Find where the given text appears and provide that cell's center as [x, y] coordinate. 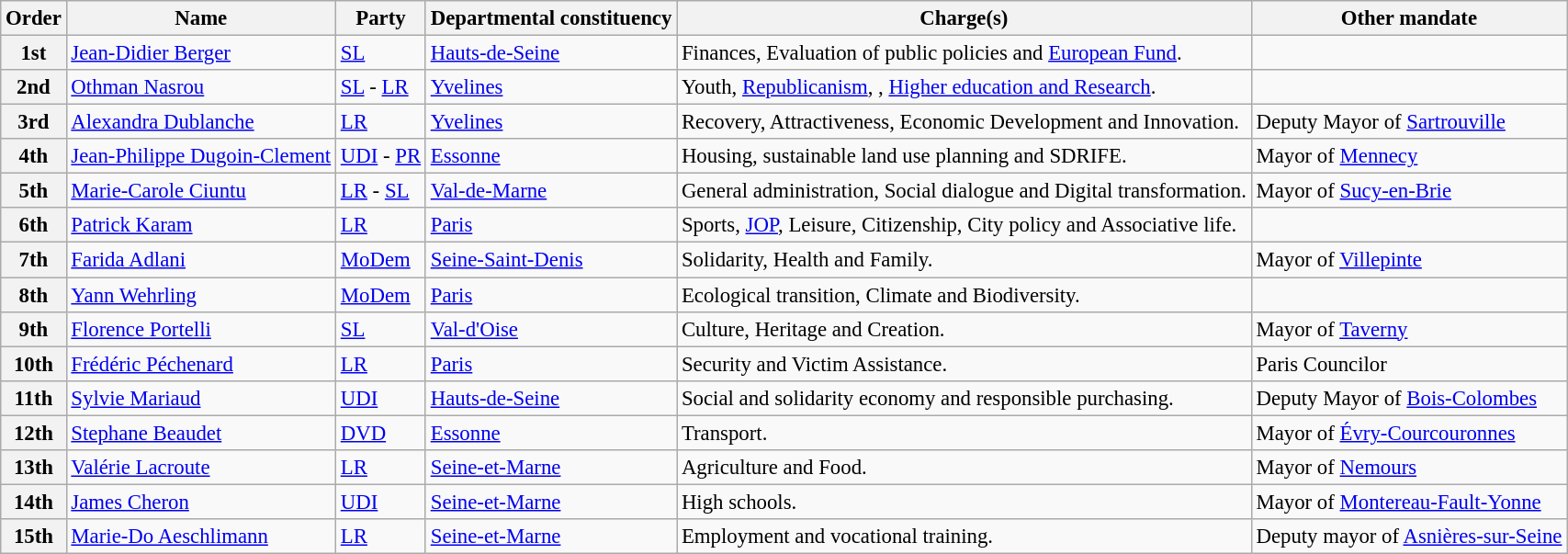
Valérie Lacroute [200, 468]
Name [200, 18]
Housing, sustainable land use planning and SDRIFE. [964, 156]
Culture, Heritage and Creation. [964, 329]
Jean-Philippe Dugoin-Clement [200, 156]
Farida Adlani [200, 260]
Deputy Mayor of Bois-Colombes [1409, 398]
Deputy Mayor of Sartrouville [1409, 122]
Othman Nasrou [200, 87]
Order [33, 18]
Sylvie Mariaud [200, 398]
Jean-Didier Berger [200, 53]
5th [33, 191]
1st [33, 53]
Marie-Do Aeschlimann [200, 537]
Party [380, 18]
Ecological transition, Climate and Biodiversity. [964, 295]
Deputy mayor of Asnières-sur-Seine [1409, 537]
Mayor of Mennecy [1409, 156]
Mayor of Sucy-en-Brie [1409, 191]
Val-de-Marne [551, 191]
General administration, Social dialogue and Digital transformation. [964, 191]
James Cheron [200, 502]
15th [33, 537]
DVD [380, 433]
Sports, JOP, Leisure, Citizenship, City policy and Associative life. [964, 225]
Patrick Karam [200, 225]
Mayor of Nemours [1409, 468]
UDI - PR [380, 156]
SL - LR [380, 87]
Charge(s) [964, 18]
9th [33, 329]
13th [33, 468]
Mayor of Montereau-Fault-Yonne [1409, 502]
8th [33, 295]
Marie-Carole Ciuntu [200, 191]
Departmental constituency [551, 18]
Yann Wehrling [200, 295]
Alexandra Dublanche [200, 122]
LR - SL [380, 191]
Transport. [964, 433]
14th [33, 502]
10th [33, 364]
Mayor of Villepinte [1409, 260]
Youth, Republicanism, , Higher education and Research. [964, 87]
High schools. [964, 502]
Frédéric Péchenard [200, 364]
Florence Portelli [200, 329]
Social and solidarity economy and responsible purchasing. [964, 398]
7th [33, 260]
Stephane Beaudet [200, 433]
Finances, Evaluation of public policies and European Fund. [964, 53]
Recovery, Attractiveness, Economic Development and Innovation. [964, 122]
Employment and vocational training. [964, 537]
12th [33, 433]
Solidarity, Health and Family. [964, 260]
Val-d'Oise [551, 329]
Mayor of Évry-Courcouronnes [1409, 433]
Security and Victim Assistance. [964, 364]
Agriculture and Food. [964, 468]
11th [33, 398]
Seine-Saint-Denis [551, 260]
6th [33, 225]
4th [33, 156]
2nd [33, 87]
3rd [33, 122]
Mayor of Taverny [1409, 329]
Other mandate [1409, 18]
Paris Councilor [1409, 364]
